Return (x, y) of the center of cell containing provided text 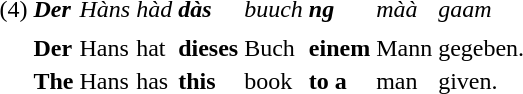
Buch (274, 48)
Mann (404, 48)
einem (339, 48)
hat (154, 48)
Hans (105, 48)
dieses (208, 48)
Der (54, 48)
